Locate the cell with the specified text and output its (x, y) center coordinate. 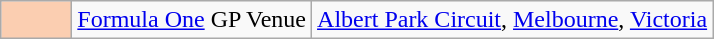
Formula One GP Venue (192, 20)
Albert Park Circuit, Melbourne, Victoria (512, 20)
